For the text-containing cell, return its midpoint in [x, y] coordinate format. 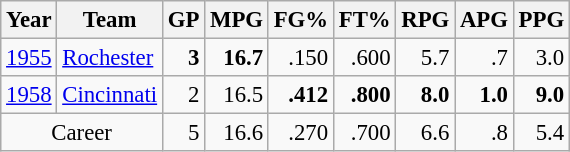
Career [82, 133]
3.0 [541, 58]
Cincinnati [110, 95]
Team [110, 20]
2 [183, 95]
16.5 [237, 95]
5.7 [426, 58]
.600 [364, 58]
RPG [426, 20]
PPG [541, 20]
.7 [484, 58]
Year [29, 20]
Rochester [110, 58]
.800 [364, 95]
1958 [29, 95]
MPG [237, 20]
5.4 [541, 133]
3 [183, 58]
.8 [484, 133]
FG% [300, 20]
GP [183, 20]
.270 [300, 133]
8.0 [426, 95]
FT% [364, 20]
5 [183, 133]
1955 [29, 58]
9.0 [541, 95]
16.7 [237, 58]
.700 [364, 133]
APG [484, 20]
.150 [300, 58]
6.6 [426, 133]
.412 [300, 95]
16.6 [237, 133]
1.0 [484, 95]
